Detect which cell encompasses the target text, then output its [X, Y] center coordinate. 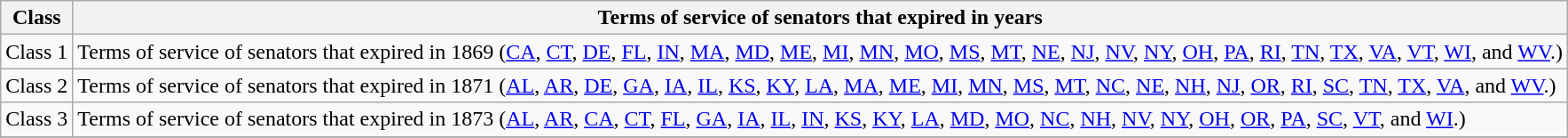
Class 1 [37, 52]
Class 2 [37, 85]
Class 3 [37, 119]
Terms of service of senators that expired in years [820, 18]
Class [37, 18]
